Capture the cell that displays the provided text and extract its (x, y) central coordinate. 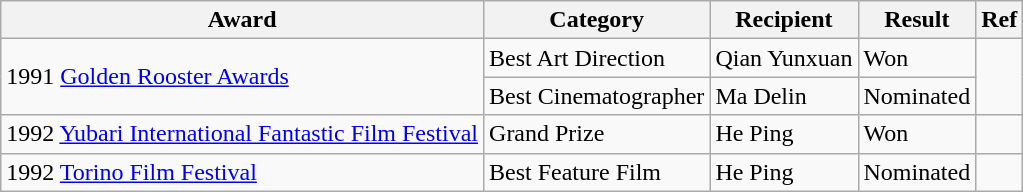
Qian Yunxuan (784, 58)
Ma Delin (784, 96)
Result (917, 20)
Best Art Direction (597, 58)
Ref (1000, 20)
1992 Torino Film Festival (242, 172)
1991 Golden Rooster Awards (242, 77)
Award (242, 20)
Best Cinematographer (597, 96)
Recipient (784, 20)
Category (597, 20)
1992 Yubari International Fantastic Film Festival (242, 134)
Best Feature Film (597, 172)
Grand Prize (597, 134)
